Capture the cell that displays the provided text and extract its [x, y] central coordinate. 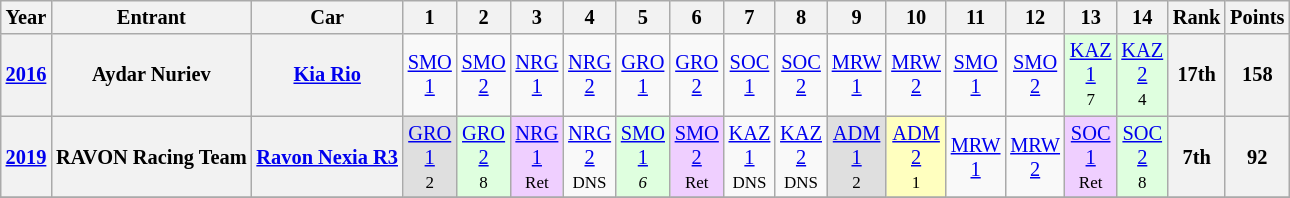
Year [26, 17]
ADM21 [916, 157]
ADM12 [857, 157]
12 [1035, 17]
GRO2 [697, 75]
7th [1196, 157]
2019 [26, 157]
SMO2Ret [697, 157]
Car [328, 17]
7 [750, 17]
Kia Rio [328, 75]
13 [1091, 17]
SOC1 [750, 75]
GRO28 [484, 157]
NRG1 [538, 75]
3 [538, 17]
Aydar Nuriev [151, 75]
SOC28 [1142, 157]
2016 [26, 75]
NRG2 [590, 75]
SOC2 [801, 75]
KAZ1DNS [750, 157]
2 [484, 17]
Points [1257, 17]
Ravon Nexia R3 [328, 157]
SMO16 [643, 157]
9 [857, 17]
Rank [1196, 17]
8 [801, 17]
6 [697, 17]
KAZ17 [1091, 75]
KAZ2DNS [801, 157]
92 [1257, 157]
14 [1142, 17]
Entrant [151, 17]
NRG1Ret [538, 157]
10 [916, 17]
KAZ24 [1142, 75]
158 [1257, 75]
11 [976, 17]
1 [430, 17]
SOC1Ret [1091, 157]
GRO12 [430, 157]
GRO1 [643, 75]
NRG2DNS [590, 157]
17th [1196, 75]
4 [590, 17]
RAVON Racing Team [151, 157]
5 [643, 17]
